Output the [X, Y] coordinate of the center of the cell containing the given text.  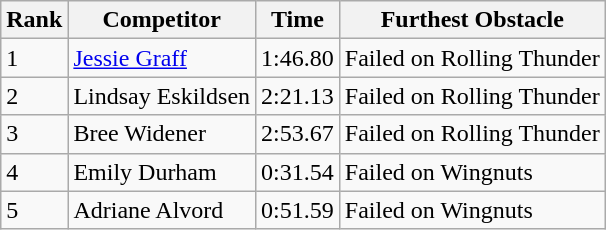
2:21.13 [298, 96]
3 [34, 134]
Competitor [162, 20]
Bree Widener [162, 134]
Furthest Obstacle [472, 20]
0:31.54 [298, 172]
Emily Durham [162, 172]
Rank [34, 20]
5 [34, 210]
4 [34, 172]
2 [34, 96]
1 [34, 58]
Lindsay Eskildsen [162, 96]
Time [298, 20]
Jessie Graff [162, 58]
1:46.80 [298, 58]
0:51.59 [298, 210]
2:53.67 [298, 134]
Adriane Alvord [162, 210]
